From the cell containing the given text, extract its center point as (x, y) coordinate. 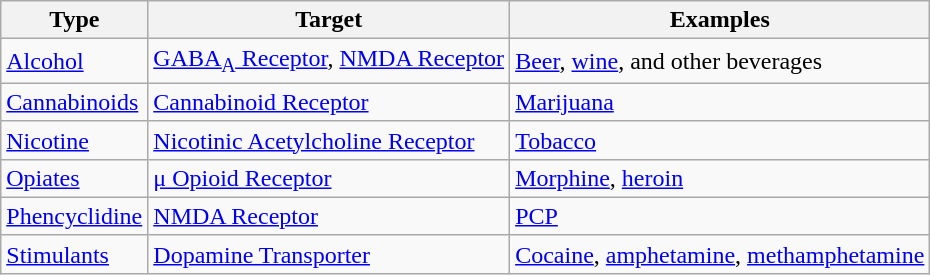
GABAA Receptor, NMDA Receptor (329, 61)
Cocaine, amphetamine, methamphetamine (720, 254)
Cannabinoids (74, 102)
Alcohol (74, 61)
Phencyclidine (74, 216)
Target (329, 20)
Morphine, heroin (720, 178)
Tobacco (720, 140)
Nicotine (74, 140)
μ Opioid Receptor (329, 178)
Type (74, 20)
Dopamine Transporter (329, 254)
Beer, wine, and other beverages (720, 61)
Opiates (74, 178)
Marijuana (720, 102)
NMDA Receptor (329, 216)
Stimulants (74, 254)
Examples (720, 20)
Cannabinoid Receptor (329, 102)
Nicotinic Acetylcholine Receptor (329, 140)
PCP (720, 216)
